Provide the [X, Y] coordinate of the cell's center where the given text is located.  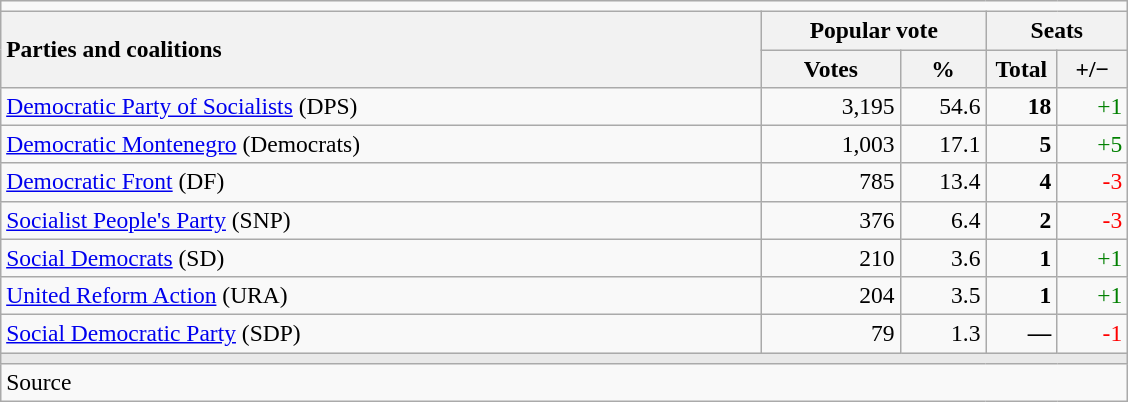
18 [1022, 106]
3,195 [831, 106]
6.4 [943, 220]
Parties and coalitions [382, 49]
+5 [1092, 144]
1,003 [831, 144]
3.6 [943, 258]
2 [1022, 220]
Popular vote [874, 30]
204 [831, 295]
Social Democrats (SD) [382, 258]
Democratic Party of Socialists (DPS) [382, 106]
United Reform Action (URA) [382, 295]
— [1022, 333]
Democratic Front (DF) [382, 182]
785 [831, 182]
Total [1022, 68]
79 [831, 333]
4 [1022, 182]
210 [831, 258]
376 [831, 220]
-1 [1092, 333]
17.1 [943, 144]
Democratic Montenegro (Democrats) [382, 144]
Seats [1057, 30]
Votes [831, 68]
54.6 [943, 106]
5 [1022, 144]
Socialist People's Party (SNP) [382, 220]
3.5 [943, 295]
Social Democratic Party (SDP) [382, 333]
% [943, 68]
+/− [1092, 68]
1.3 [943, 333]
Source [564, 382]
13.4 [943, 182]
